Output the [x, y] coordinate of the center of the cell containing the given text.  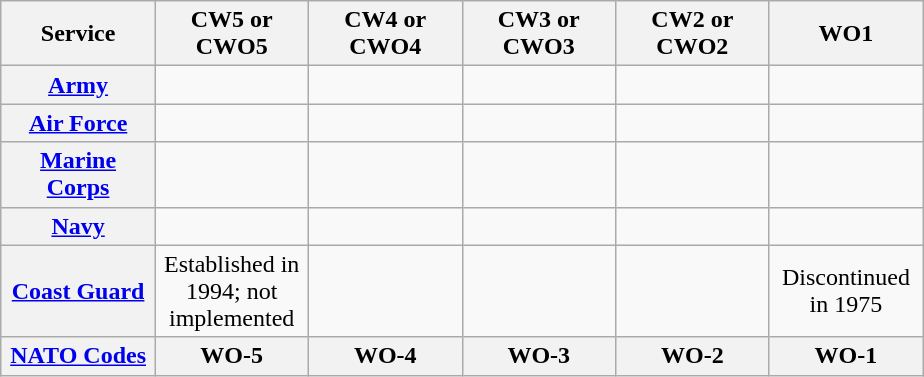
Coast Guard [78, 291]
NATO Codes [78, 356]
WO-4 [385, 356]
WO-2 [693, 356]
WO1 [846, 34]
Established in 1994; not implemented [232, 291]
WO-1 [846, 356]
Marine Corps [78, 174]
Air Force [78, 123]
WO-5 [232, 356]
WO-3 [539, 356]
CW3 or CWO3 [539, 34]
Army [78, 85]
Discontinued in 1975 [846, 291]
Service [78, 34]
Navy [78, 226]
CW5 or CWO5 [232, 34]
CW2 or CWO2 [693, 34]
CW4 or CWO4 [385, 34]
